Pinpoint the cell where the given text exists, returning its (X, Y) midpoint coordinate. 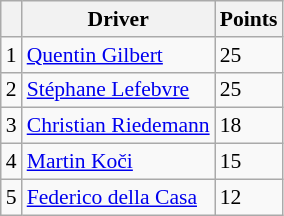
Quentin Gilbert (118, 55)
18 (249, 126)
Points (249, 19)
5 (12, 197)
1 (12, 55)
Driver (118, 19)
4 (12, 162)
Christian Riedemann (118, 126)
Stéphane Lefebvre (118, 90)
12 (249, 197)
15 (249, 162)
Martin Koči (118, 162)
Federico della Casa (118, 197)
2 (12, 90)
3 (12, 126)
